Extract the [X, Y] coordinate from the center of the cell holding the provided text.  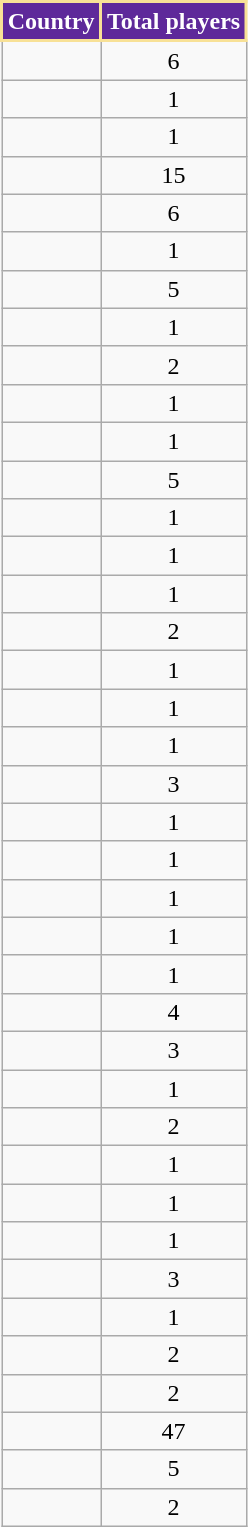
47 [174, 1431]
4 [174, 1012]
Country [52, 22]
15 [174, 175]
Total players [174, 22]
